Search for the cell housing the specified text and yield its (X, Y) center coordinate. 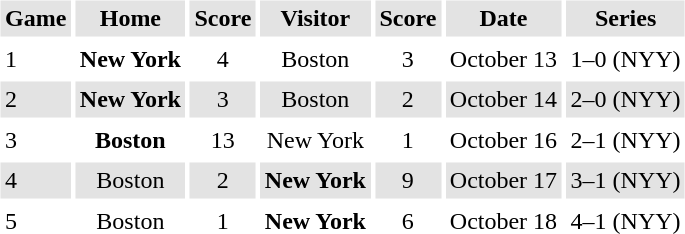
Game (35, 18)
October 16 (503, 140)
Date (503, 18)
3–1 (NYY) (626, 180)
2–1 (NYY) (626, 140)
October 14 (503, 100)
2–0 (NYY) (626, 100)
13 (223, 140)
October 17 (503, 180)
Home (130, 18)
Visitor (315, 18)
1–0 (NYY) (626, 59)
October 13 (503, 59)
9 (408, 180)
Series (626, 18)
